Return [X, Y] of the center of cell containing provided text 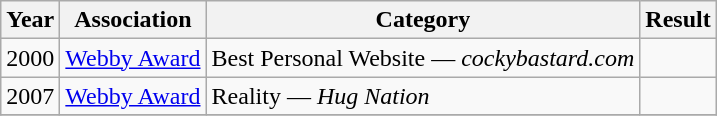
Best Personal Website — cockybastard.com [423, 58]
2000 [30, 58]
Reality — Hug Nation [423, 96]
Category [423, 20]
Result [678, 20]
2007 [30, 96]
Year [30, 20]
Association [133, 20]
